Locate the cell with the specified text and output its (x, y) center coordinate. 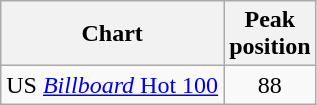
US Billboard Hot 100 (112, 85)
Peakposition (270, 34)
88 (270, 85)
Chart (112, 34)
